Capture the cell that displays the provided text and extract its [X, Y] central coordinate. 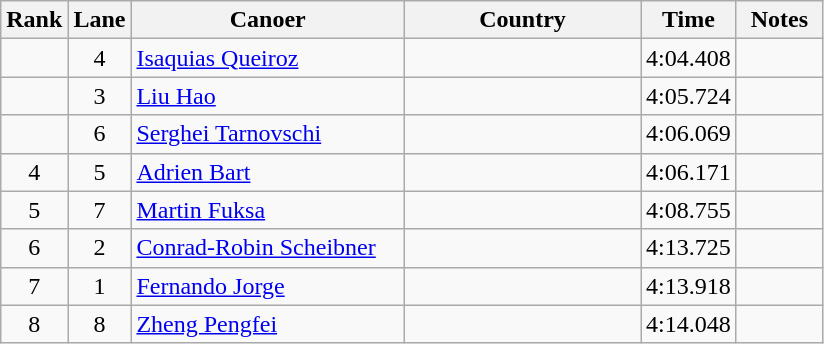
Conrad-Robin Scheibner [268, 248]
Martin Fuksa [268, 210]
Adrien Bart [268, 172]
Canoer [268, 20]
1 [100, 286]
Isaquias Queiroz [268, 58]
4:13.725 [689, 248]
Country [522, 20]
Notes [779, 20]
4:13.918 [689, 286]
4:06.171 [689, 172]
Liu Hao [268, 96]
3 [100, 96]
4:04.408 [689, 58]
Rank [34, 20]
Zheng Pengfei [268, 324]
Lane [100, 20]
4:06.069 [689, 134]
4:14.048 [689, 324]
Time [689, 20]
Serghei Tarnovschi [268, 134]
Fernando Jorge [268, 286]
4:05.724 [689, 96]
4:08.755 [689, 210]
2 [100, 248]
